Pinpoint the cell where the given text exists, returning its (x, y) midpoint coordinate. 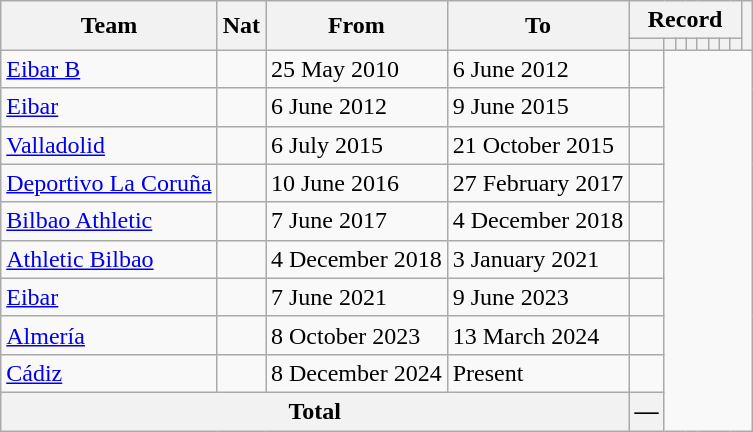
Eibar B (109, 69)
13 March 2024 (538, 335)
Almería (109, 335)
7 June 2021 (357, 297)
8 December 2024 (357, 373)
27 February 2017 (538, 183)
Nat (241, 26)
21 October 2015 (538, 145)
Athletic Bilbao (109, 259)
25 May 2010 (357, 69)
Present (538, 373)
10 June 2016 (357, 183)
6 July 2015 (357, 145)
Bilbao Athletic (109, 221)
Deportivo La Coruña (109, 183)
9 June 2023 (538, 297)
Valladolid (109, 145)
3 January 2021 (538, 259)
Record (685, 20)
To (538, 26)
9 June 2015 (538, 107)
From (357, 26)
8 October 2023 (357, 335)
— (646, 411)
Team (109, 26)
Total (315, 411)
Cádiz (109, 373)
7 June 2017 (357, 221)
